Find where the given text appears and provide that cell's center as [x, y] coordinate. 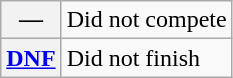
Did not compete [146, 20]
— [31, 20]
DNF [31, 58]
Did not finish [146, 58]
